Return the [X, Y] coordinate for the center point of the cell that contains the specified text.  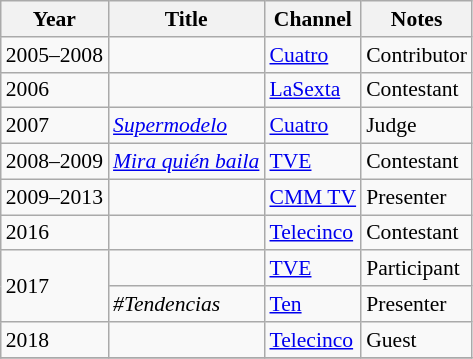
Supermodelo [186, 126]
2008–2009 [54, 162]
#Tendencias [186, 304]
2009–2013 [54, 197]
Contributor [416, 55]
2016 [54, 233]
2017 [54, 286]
2018 [54, 340]
LaSexta [312, 90]
Notes [416, 19]
Guest [416, 340]
Participant [416, 269]
CMM TV [312, 197]
Title [186, 19]
2007 [54, 126]
Year [54, 19]
Channel [312, 19]
Judge [416, 126]
2005–2008 [54, 55]
Mira quién baila [186, 162]
Ten [312, 304]
2006 [54, 90]
